Extract the [X, Y] coordinate from the center of the cell holding the provided text.  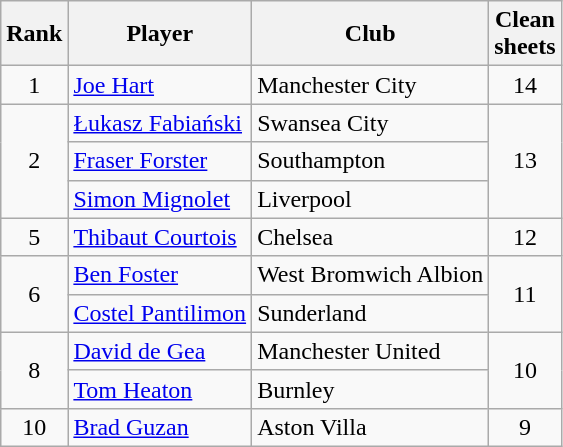
Ben Foster [160, 275]
Aston Villa [370, 427]
5 [34, 237]
Łukasz Fabiański [160, 123]
14 [525, 85]
Manchester United [370, 351]
Manchester City [370, 85]
8 [34, 370]
West Bromwich Albion [370, 275]
Joe Hart [160, 85]
Fraser Forster [160, 161]
Southampton [370, 161]
13 [525, 161]
Burnley [370, 389]
12 [525, 237]
6 [34, 294]
Sunderland [370, 313]
1 [34, 85]
2 [34, 161]
Tom Heaton [160, 389]
Thibaut Courtois [160, 237]
Brad Guzan [160, 427]
David de Gea [160, 351]
Simon Mignolet [160, 199]
Club [370, 34]
Swansea City [370, 123]
Clean sheets [525, 34]
Chelsea [370, 237]
11 [525, 294]
Player [160, 34]
Liverpool [370, 199]
Costel Pantilimon [160, 313]
Rank [34, 34]
9 [525, 427]
